Capture the cell that displays the provided text and extract its [x, y] central coordinate. 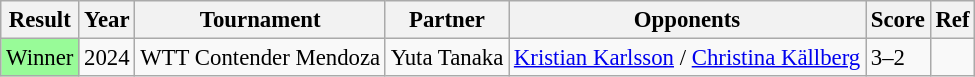
Year [107, 20]
3–2 [898, 58]
Kristian Karlsson / Christina Källberg [688, 58]
Result [40, 20]
Tournament [260, 20]
Ref [952, 20]
Winner [40, 58]
2024 [107, 58]
Partner [446, 20]
WTT Contender Mendoza [260, 58]
Yuta Tanaka [446, 58]
Opponents [688, 20]
Score [898, 20]
